Search for the cell housing the specified text and yield its (x, y) center coordinate. 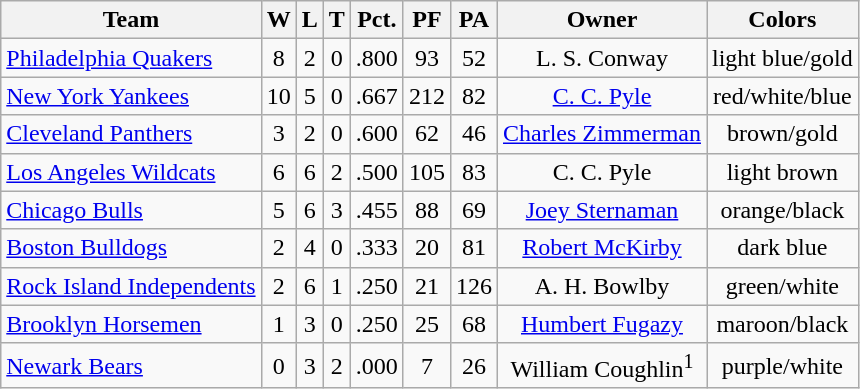
212 (426, 96)
Pct. (376, 20)
Cleveland Panthers (131, 134)
69 (474, 210)
7 (426, 366)
52 (474, 58)
.333 (376, 248)
Philadelphia Quakers (131, 58)
.600 (376, 134)
10 (278, 96)
A. H. Bowlby (602, 286)
red/white/blue (782, 96)
82 (474, 96)
William Coughlin1 (602, 366)
Newark Bears (131, 366)
L (310, 20)
maroon/black (782, 324)
PA (474, 20)
light blue/gold (782, 58)
Rock Island Independents (131, 286)
Charles Zimmerman (602, 134)
brown/gold (782, 134)
orange/black (782, 210)
26 (474, 366)
4 (310, 248)
46 (474, 134)
105 (426, 172)
Los Angeles Wildcats (131, 172)
New York Yankees (131, 96)
Boston Bulldogs (131, 248)
93 (426, 58)
.455 (376, 210)
68 (474, 324)
Chicago Bulls (131, 210)
purple/white (782, 366)
83 (474, 172)
Team (131, 20)
21 (426, 286)
25 (426, 324)
Humbert Fugazy (602, 324)
20 (426, 248)
dark blue (782, 248)
Colors (782, 20)
62 (426, 134)
126 (474, 286)
Robert McKirby (602, 248)
L. S. Conway (602, 58)
81 (474, 248)
light brown (782, 172)
W (278, 20)
.000 (376, 366)
88 (426, 210)
T (336, 20)
Brooklyn Horsemen (131, 324)
.667 (376, 96)
Owner (602, 20)
green/white (782, 286)
8 (278, 58)
.500 (376, 172)
PF (426, 20)
Joey Sternaman (602, 210)
.800 (376, 58)
